Provide the (x, y) coordinate of the cell's center where the given text is located.  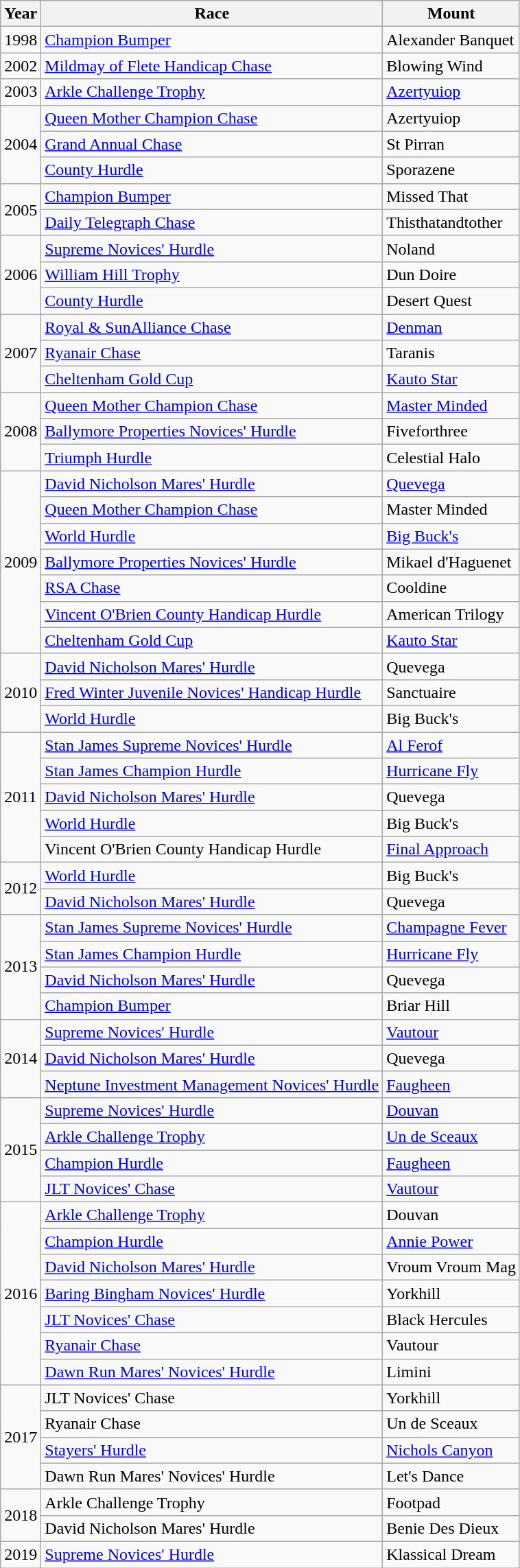
2019 (21, 1554)
Mildmay of Flete Handicap Chase (212, 66)
William Hill Trophy (212, 274)
Triumph Hurdle (212, 458)
2015 (21, 1149)
Footpad (451, 1502)
Thisthatandtother (451, 222)
Noland (451, 248)
Klassical Dream (451, 1554)
Champagne Fever (451, 928)
Stayers' Hurdle (212, 1450)
RSA Chase (212, 588)
St Pirran (451, 144)
Final Approach (451, 850)
Sanctuaire (451, 692)
Mount (451, 14)
Black Hercules (451, 1320)
Celestial Halo (451, 458)
2003 (21, 92)
Taranis (451, 353)
Sporazene (451, 170)
Al Ferof (451, 745)
1998 (21, 40)
Let's Dance (451, 1476)
Blowing Wind (451, 66)
Desert Quest (451, 301)
2010 (21, 692)
Royal & SunAlliance Chase (212, 327)
Briar Hill (451, 1006)
Alexander Banquet (451, 40)
2005 (21, 209)
2013 (21, 967)
2017 (21, 1437)
Benie Des Dieux (451, 1528)
2006 (21, 274)
2004 (21, 144)
2009 (21, 562)
2018 (21, 1515)
Neptune Investment Management Novices' Hurdle (212, 1084)
Mikael d'Haguenet (451, 562)
Dun Doire (451, 274)
2011 (21, 797)
Fred Winter Juvenile Novices' Handicap Hurdle (212, 692)
2012 (21, 889)
Limini (451, 1372)
American Trilogy (451, 614)
Baring Bingham Novices' Hurdle (212, 1294)
Fiveforthree (451, 432)
Missed That (451, 196)
Denman (451, 327)
2008 (21, 432)
Vroum Vroum Mag (451, 1267)
Grand Annual Chase (212, 144)
2014 (21, 1058)
Annie Power (451, 1241)
Daily Telegraph Chase (212, 222)
2007 (21, 353)
Year (21, 14)
Nichols Canyon (451, 1450)
2016 (21, 1294)
Cooldine (451, 588)
2002 (21, 66)
Race (212, 14)
